For the text-containing cell, return its midpoint in [x, y] coordinate format. 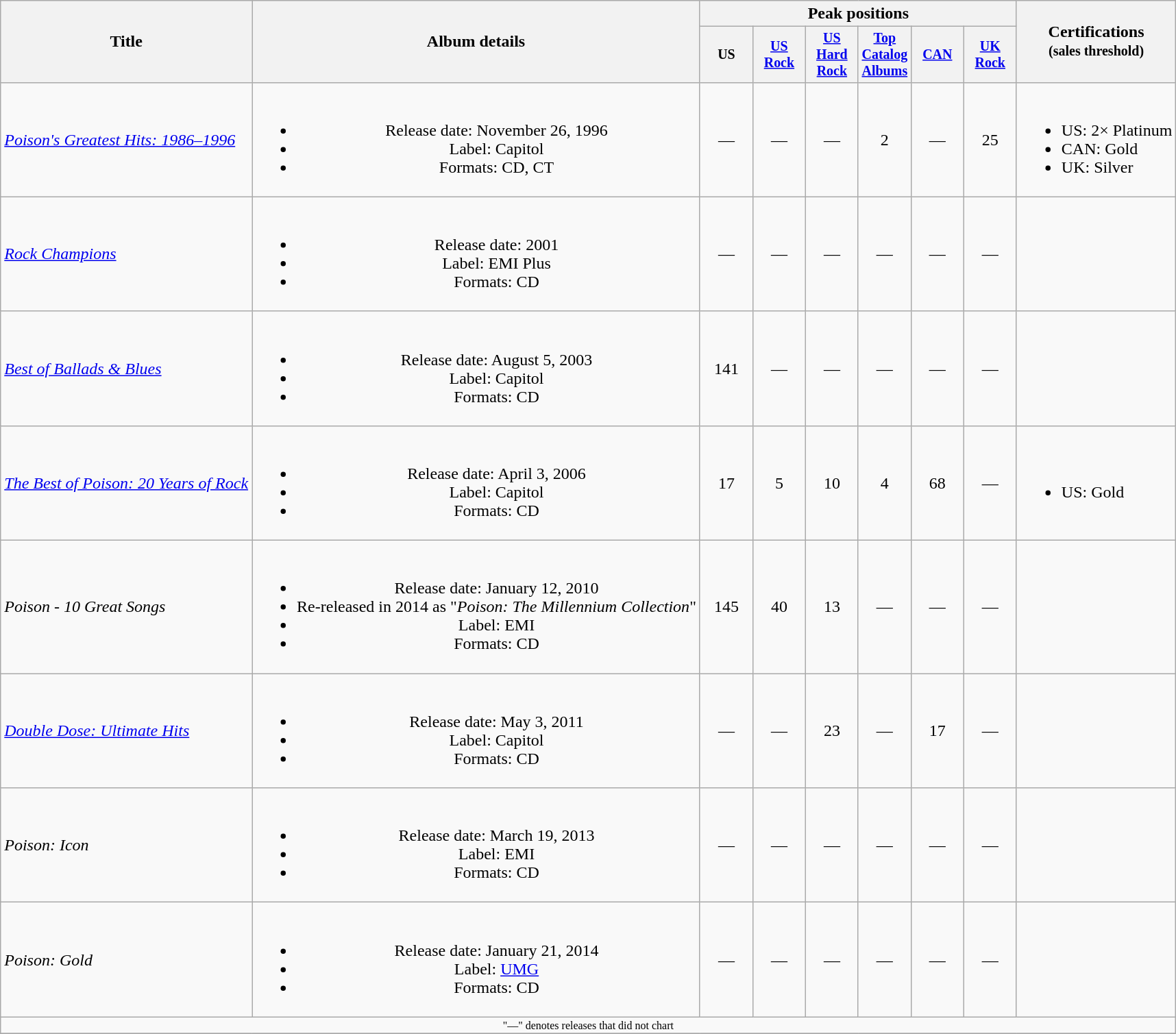
US Rock [779, 55]
US [726, 55]
Release date: August 5, 2003Label: CapitolFormats: CD [476, 369]
Peak positions [858, 14]
Best of Ballads & Blues [126, 369]
UK Rock [990, 55]
Top Catalog Albums [884, 55]
Poison - 10 Great Songs [126, 607]
CAN [938, 55]
The Best of Poison: 20 Years of Rock [126, 482]
2 [884, 140]
Release date: 2001Label: EMI PlusFormats: CD [476, 254]
25 [990, 140]
Release date: April 3, 2006Label: CapitolFormats: CD [476, 482]
Release date: November 26, 1996Label: CapitolFormats: CD, CT [476, 140]
Release date: January 12, 2010Re-released in 2014 as "Poison: The Millennium Collection"Label: EMIFormats: CD [476, 607]
10 [832, 482]
Rock Champions [126, 254]
US: Gold [1097, 482]
23 [832, 730]
40 [779, 607]
Certifications(sales threshold) [1097, 42]
Album details [476, 42]
Poison: Icon [126, 846]
US: 2× PlatinumCAN: GoldUK: Silver [1097, 140]
US Hard Rock [832, 55]
Poison: Gold [126, 959]
"—" denotes releases that did not chart [588, 1025]
68 [938, 482]
141 [726, 369]
Release date: January 21, 2014Label: UMGFormats: CD [476, 959]
4 [884, 482]
Double Dose: Ultimate Hits [126, 730]
Release date: May 3, 2011Label: CapitolFormats: CD [476, 730]
Title [126, 42]
Release date: March 19, 2013Label: EMIFormats: CD [476, 846]
5 [779, 482]
145 [726, 607]
Poison's Greatest Hits: 1986–1996 [126, 140]
13 [832, 607]
